Return (x, y) of the center of cell containing provided text 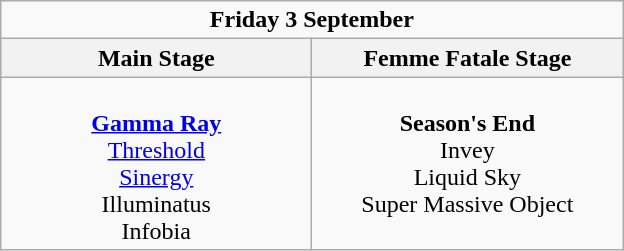
Friday 3 September (312, 20)
Gamma Ray Threshold Sinergy Illuminatus Infobia (156, 164)
Season's End Invey Liquid Sky Super Massive Object (468, 164)
Main Stage (156, 58)
Femme Fatale Stage (468, 58)
